Detect which cell encompasses the target text, then output its [X, Y] center coordinate. 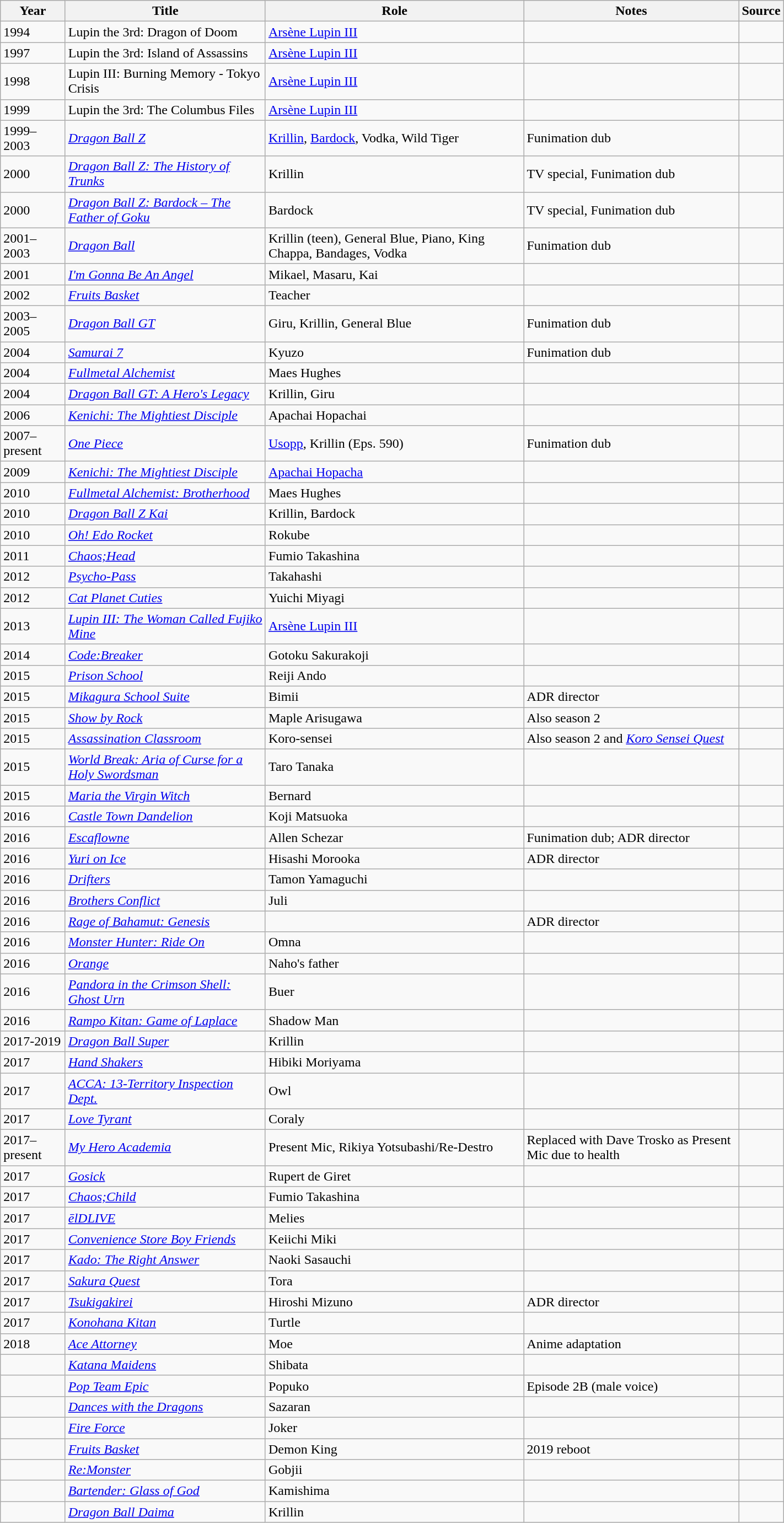
Naho's father [394, 963]
Krillin, Bardock, Vodka, Wild Tiger [394, 138]
Bartender: Glass of God [165, 1491]
Sakura Quest [165, 1281]
Allen Schezar [394, 838]
Kyuzo [394, 352]
Bernard [394, 796]
Lupin the 3rd: Dragon of Doom [165, 32]
Giru, Krillin, General Blue [394, 323]
Shibata [394, 1365]
2001 [33, 274]
Naoki Sasauchi [394, 1260]
Lupin III: Burning Memory - Tokyo Crisis [165, 82]
Bimii [394, 696]
2017-2019 [33, 1041]
Omna [394, 942]
Krillin (teen), General Blue, Piano, King Chappa, Bandages, Vodka [394, 246]
2018 [33, 1344]
Keiichi Miki [394, 1239]
Konohana Kitan [165, 1323]
Orange [165, 963]
I'm Gonna Be An Angel [165, 274]
Apachai Hopachai [394, 415]
Mikagura School Suite [165, 696]
Anime adaptation [631, 1344]
2017–present [33, 1148]
Year [33, 11]
Escaflowne [165, 838]
Maria the Virgin Witch [165, 796]
One Piece [165, 443]
Rampo Kitan: Game of Laplace [165, 1020]
Fullmetal Alchemist: Brotherhood [165, 493]
Pop Team Epic [165, 1386]
Castle Town Dandelion [165, 817]
My Hero Academia [165, 1148]
Apachai Hopacha [394, 472]
Tamon Yamaguchi [394, 880]
Ace Attorney [165, 1344]
Chaos;Child [165, 1197]
Brothers Conflict [165, 900]
Teacher [394, 295]
2007–present [33, 443]
Rupert de Giret [394, 1176]
Drifters [165, 880]
Samurai 7 [165, 352]
Gotoku Sakurakoji [394, 655]
Hisashi Morooka [394, 859]
2013 [33, 626]
Krillin, Giru [394, 394]
Fullmetal Alchemist [165, 373]
Dragon Ball Z: The History of Trunks [165, 174]
Notes [631, 11]
Turtle [394, 1323]
Source [761, 11]
2011 [33, 556]
Gobjii [394, 1470]
Koji Matsuoka [394, 817]
Bardock [394, 210]
Funimation dub; ADR director [631, 838]
Dragon Ball Z: Bardock – The Father of Goku [165, 210]
1998 [33, 82]
Kamishima [394, 1491]
1999–2003 [33, 138]
Moe [394, 1344]
ACCA: 13-Territory Inspection Dept. [165, 1091]
Fire Force [165, 1428]
Takahashi [394, 577]
Dragon Ball Super [165, 1041]
Episode 2B (male voice) [631, 1386]
2019 reboot [631, 1449]
Dragon Ball Daima [165, 1512]
Present Mic, Rikiya Yotsubashi/Re-Destro [394, 1148]
Chaos;Head [165, 556]
1999 [33, 110]
Title [165, 11]
2006 [33, 415]
Demon King [394, 1449]
Love Tyrant [165, 1119]
Assassination Classroom [165, 739]
Rage of Bahamut: Genesis [165, 921]
1994 [33, 32]
Yuri on Ice [165, 859]
Cat Planet Cuties [165, 598]
Show by Rock [165, 717]
Code:Breaker [165, 655]
Dragon Ball Z [165, 138]
Dragon Ball GT: A Hero's Legacy [165, 394]
Owl [394, 1091]
Gosick [165, 1176]
Replaced with Dave Trosko as Present Mic due to health [631, 1148]
2009 [33, 472]
Psycho-Pass [165, 577]
Tora [394, 1281]
Joker [394, 1428]
Dragon Ball Z Kai [165, 514]
Hibiki Moriyama [394, 1062]
Melies [394, 1218]
Convenience Store Boy Friends [165, 1239]
Oh! Edo Rocket [165, 535]
World Break: Aria of Curse for a Holy Swordsman [165, 768]
Yuichi Miyagi [394, 598]
Also season 2 [631, 717]
Monster Hunter: Ride On [165, 942]
Mikael, Masaru, Kai [394, 274]
Lupin III: The Woman Called Fujiko Mine [165, 626]
Pandora in the Crimson Shell: Ghost Urn [165, 991]
Prison School [165, 675]
Coraly [394, 1119]
Maple Arisugawa [394, 717]
Dragon Ball GT [165, 323]
Re:Monster [165, 1470]
Rokube [394, 535]
Koro-sensei [394, 739]
2001–2003 [33, 246]
Hand Shakers [165, 1062]
Popuko [394, 1386]
Reiji Ando [394, 675]
Role [394, 11]
ēlDLIVE [165, 1218]
Dragon Ball [165, 246]
Dances with the Dragons [165, 1407]
Buer [394, 991]
Tsukigakirei [165, 1302]
Taro Tanaka [394, 768]
Sazaran [394, 1407]
Hiroshi Mizuno [394, 1302]
Lupin the 3rd: The Columbus Files [165, 110]
Usopp, Krillin (Eps. 590) [394, 443]
Kado: The Right Answer [165, 1260]
Juli [394, 900]
2003–2005 [33, 323]
Katana Maidens [165, 1365]
2014 [33, 655]
Krillin, Bardock [394, 514]
2002 [33, 295]
Shadow Man [394, 1020]
Also season 2 and Koro Sensei Quest [631, 739]
Lupin the 3rd: Island of Assassins [165, 53]
1997 [33, 53]
